Scan for the cell matching the given text and deliver its (x, y) coordinate at center. 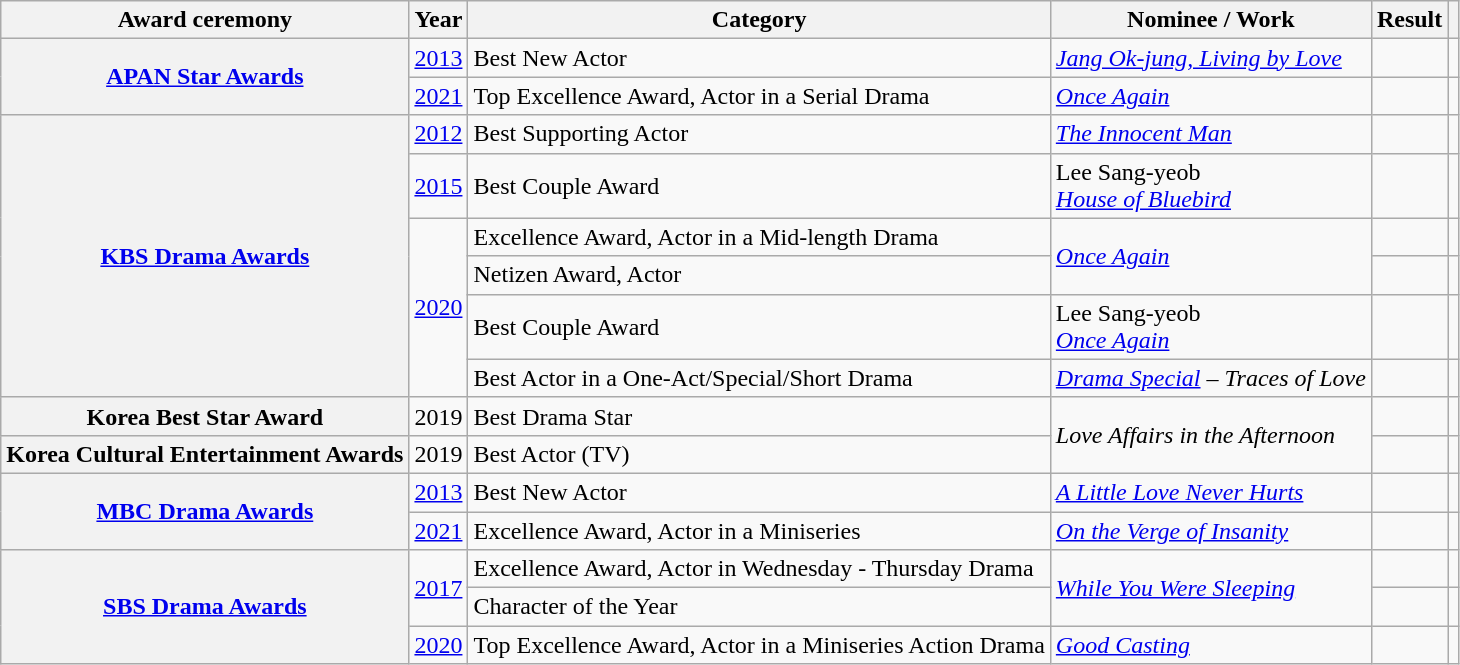
Top Excellence Award, Actor in a Serial Drama (759, 96)
APAN Star Awards (205, 77)
Character of the Year (759, 607)
2017 (438, 588)
The Innocent Man (1210, 134)
Netizen Award, Actor (759, 275)
A Little Love Never Hurts (1210, 492)
Best Drama Star (759, 416)
Nominee / Work (1210, 20)
On the Verge of Insanity (1210, 531)
Korea Best Star Award (205, 416)
SBS Drama Awards (205, 607)
Top Excellence Award, Actor in a Miniseries Action Drama (759, 645)
Excellence Award, Actor in a Miniseries (759, 531)
Lee Sang-yeob House of Bluebird (1210, 186)
2015 (438, 186)
Excellence Award, Actor in a Mid-length Drama (759, 237)
KBS Drama Awards (205, 256)
Best Actor (TV) (759, 454)
Love Affairs in the Afternoon (1210, 435)
Jang Ok-jung, Living by Love (1210, 58)
Year (438, 20)
Best Supporting Actor (759, 134)
MBC Drama Awards (205, 511)
Result (1409, 20)
Category (759, 20)
Drama Special – Traces of Love (1210, 378)
Best Actor in a One-Act/Special/Short Drama (759, 378)
While You Were Sleeping (1210, 588)
Excellence Award, Actor in Wednesday - Thursday Drama (759, 569)
2012 (438, 134)
Award ceremony (205, 20)
Good Casting (1210, 645)
Korea Cultural Entertainment Awards (205, 454)
Lee Sang-yeob Once Again (1210, 326)
